Capture the cell that displays the provided text and extract its [x, y] central coordinate. 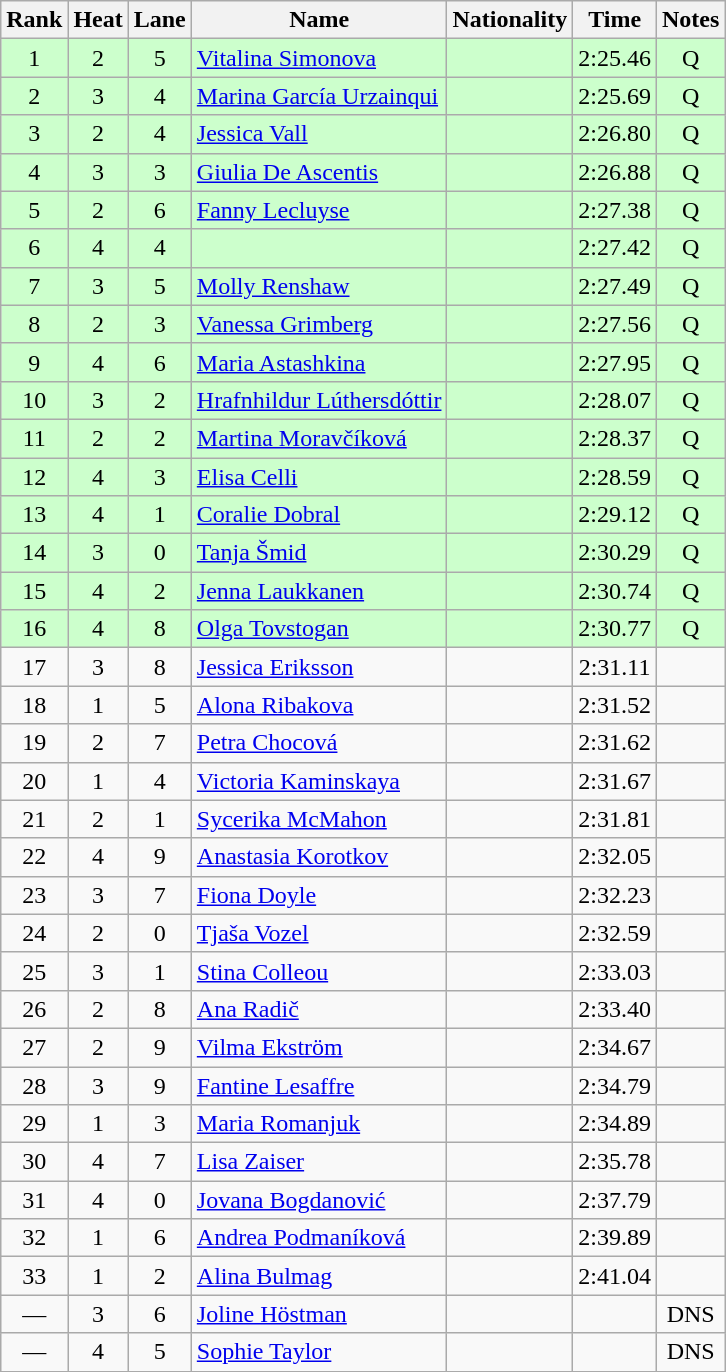
Maria Astashkina [319, 362]
Jessica Vall [319, 134]
Vilma Ekström [319, 1047]
29 [34, 1124]
28 [34, 1085]
2:32.05 [615, 857]
Sycerika McMahon [319, 819]
Jessica Eriksson [319, 667]
Fantine Lesaffre [319, 1085]
Jenna Laukkanen [319, 591]
2:25.69 [615, 96]
Time [615, 20]
2:30.29 [615, 553]
24 [34, 933]
2:26.80 [615, 134]
Andrea Podmaníková [319, 1238]
17 [34, 667]
2:31.52 [615, 705]
2:35.78 [615, 1162]
11 [34, 438]
2:28.59 [615, 477]
2:32.23 [615, 895]
2:31.11 [615, 667]
Maria Romanjuk [319, 1124]
2:27.38 [615, 210]
Vanessa Grimberg [319, 324]
Notes [690, 20]
2:28.07 [615, 400]
19 [34, 743]
2:27.95 [615, 362]
2:33.03 [615, 971]
2:34.79 [615, 1085]
Lane [160, 20]
26 [34, 1009]
Marina García Urzainqui [319, 96]
2:32.59 [615, 933]
Heat [98, 20]
Ana Radič [319, 1009]
2:31.67 [615, 781]
Lisa Zaiser [319, 1162]
Sophie Taylor [319, 1352]
Joline Höstman [319, 1314]
14 [34, 553]
2:27.42 [615, 248]
13 [34, 515]
2:33.40 [615, 1009]
12 [34, 477]
2:31.62 [615, 743]
Molly Renshaw [319, 286]
2:31.81 [615, 819]
Stina Colleou [319, 971]
2:30.77 [615, 629]
2:34.89 [615, 1124]
Coralie Dobral [319, 515]
Martina Moravčíková [319, 438]
22 [34, 857]
2:30.74 [615, 591]
31 [34, 1200]
Tjaša Vozel [319, 933]
32 [34, 1238]
Name [319, 20]
Petra Chocová [319, 743]
27 [34, 1047]
Victoria Kaminskaya [319, 781]
Elisa Celli [319, 477]
Jovana Bogdanović [319, 1200]
Fiona Doyle [319, 895]
23 [34, 895]
33 [34, 1276]
2:41.04 [615, 1276]
Hrafnhildur Lúthersdóttir [319, 400]
2:34.67 [615, 1047]
Giulia De Ascentis [319, 172]
16 [34, 629]
Tanja Šmid [319, 553]
Olga Tovstogan [319, 629]
Vitalina Simonova [319, 58]
2:37.79 [615, 1200]
15 [34, 591]
Nationality [510, 20]
Fanny Lecluyse [319, 210]
2:39.89 [615, 1238]
Anastasia Korotkov [319, 857]
2:25.46 [615, 58]
2:29.12 [615, 515]
18 [34, 705]
21 [34, 819]
10 [34, 400]
30 [34, 1162]
2:28.37 [615, 438]
Rank [34, 20]
Alina Bulmag [319, 1276]
Alona Ribakova [319, 705]
25 [34, 971]
2:27.49 [615, 286]
20 [34, 781]
2:26.88 [615, 172]
2:27.56 [615, 324]
